Determine the [x, y] coordinate at the center of the cell enclosing the given text.  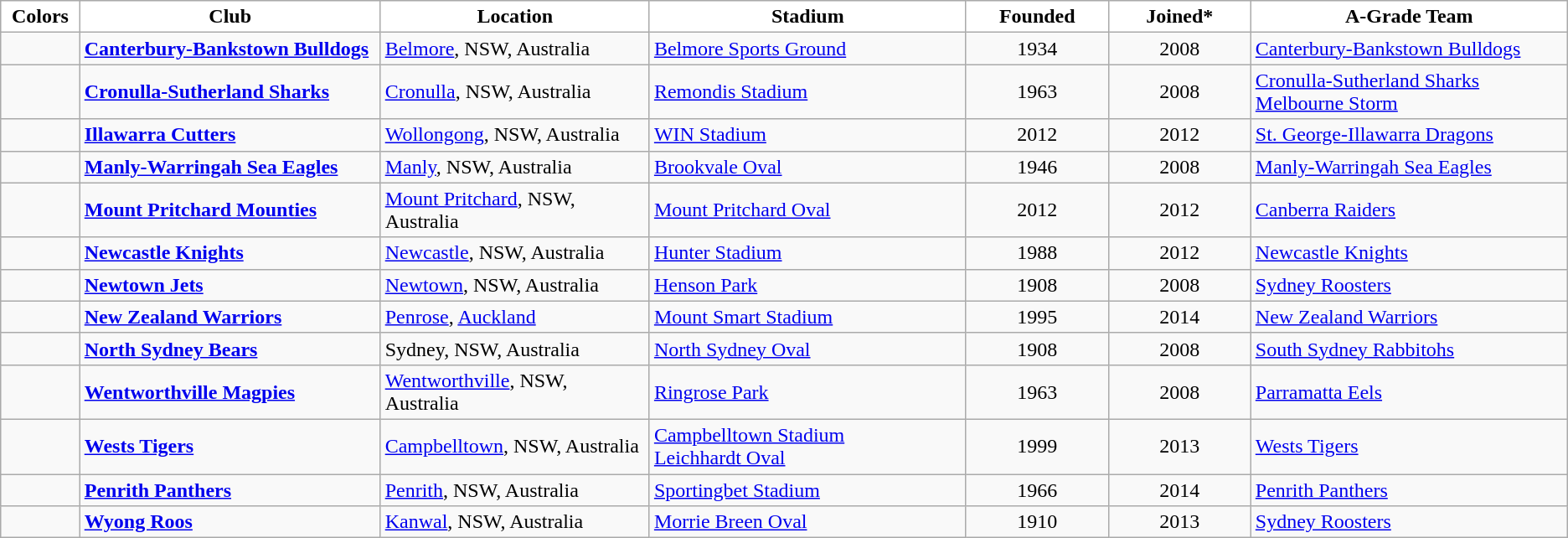
Mount Pritchard Oval [807, 210]
Parramatta Eels [1409, 392]
1988 [1037, 253]
Cronulla-Sutherland Sharks [230, 92]
Wollongong, NSW, Australia [514, 135]
Belmore, NSW, Australia [514, 49]
WIN Stadium [807, 135]
Joined* [1179, 17]
Wentworthville Magpies [230, 392]
Hunter Stadium [807, 253]
Manly, NSW, Australia [514, 167]
A-Grade Team [1409, 17]
North Sydney Bears [230, 349]
Wyong Roos [230, 522]
1910 [1037, 522]
Ringrose Park [807, 392]
Location [514, 17]
Wentworthville, NSW, Australia [514, 392]
Campbelltown, NSW, Australia [514, 446]
Remondis Stadium [807, 92]
1934 [1037, 49]
Newcastle, NSW, Australia [514, 253]
Mount Pritchard, NSW, Australia [514, 210]
Newtown, NSW, Australia [514, 285]
Mount Pritchard Mounties [230, 210]
Penrose, Auckland [514, 317]
Cronulla-Sutherland SharksMelbourne Storm [1409, 92]
1999 [1037, 446]
South Sydney Rabbitohs [1409, 349]
Sportingbet Stadium [807, 490]
St. George-Illawarra Dragons [1409, 135]
Henson Park [807, 285]
Penrith, NSW, Australia [514, 490]
Brookvale Oval [807, 167]
Cronulla, NSW, Australia [514, 92]
Sydney, NSW, Australia [514, 349]
Stadium [807, 17]
Newtown Jets [230, 285]
1966 [1037, 490]
Canberra Raiders [1409, 210]
Campbelltown StadiumLeichhardt Oval [807, 446]
1946 [1037, 167]
North Sydney Oval [807, 349]
Kanwal, NSW, Australia [514, 522]
Club [230, 17]
Mount Smart Stadium [807, 317]
Founded [1037, 17]
Illawarra Cutters [230, 135]
Morrie Breen Oval [807, 522]
Colors [40, 17]
Belmore Sports Ground [807, 49]
1995 [1037, 317]
